Determine the [X, Y] coordinate at the center of the cell enclosing the given text.  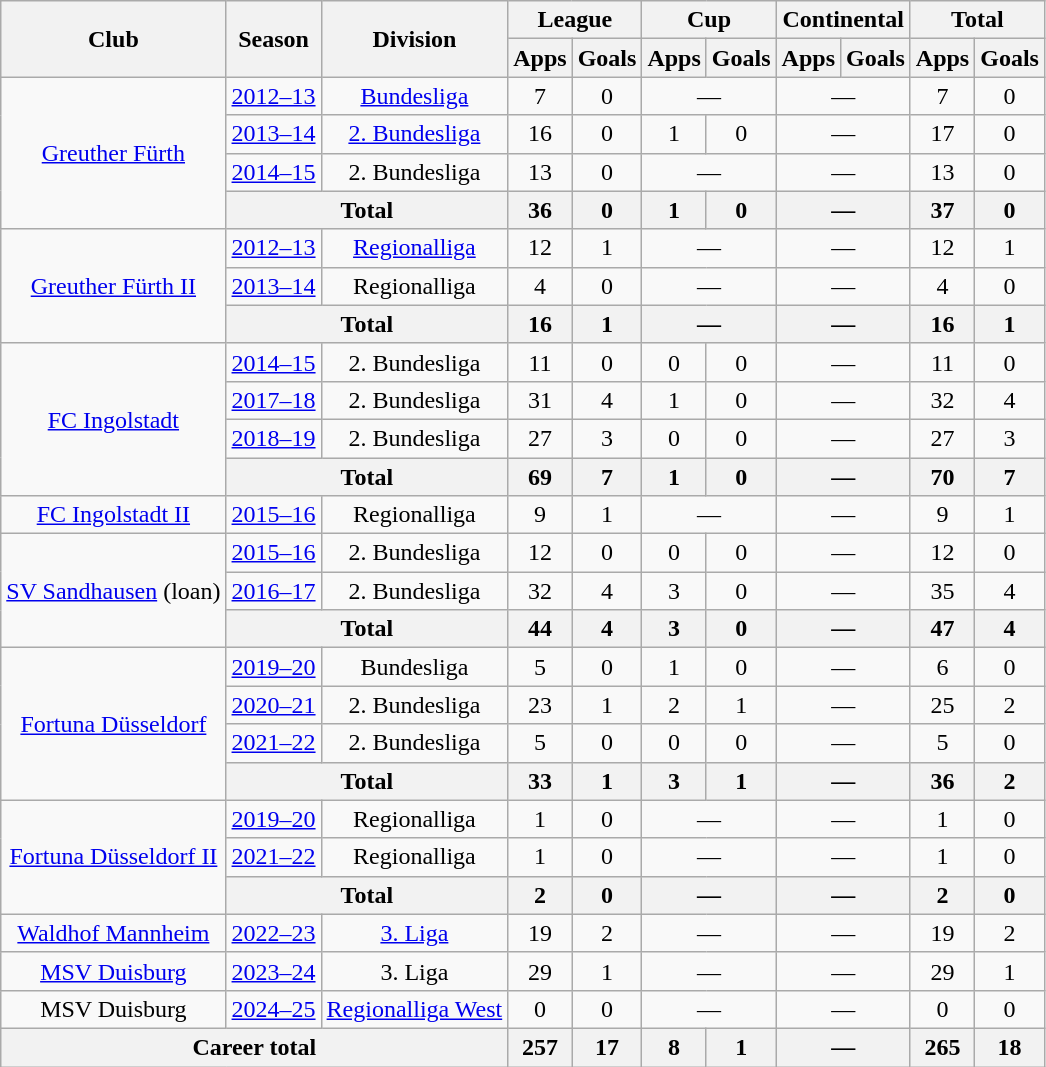
Career total [254, 1047]
23 [540, 705]
SV Sandhausen (loan) [114, 591]
2023–24 [274, 971]
69 [540, 477]
Club [114, 39]
Fortuna Düsseldorf II [114, 857]
FC Ingolstadt II [114, 515]
2017–18 [274, 400]
70 [942, 477]
2018–19 [274, 438]
Regionalliga West [414, 1009]
Fortuna Düsseldorf [114, 724]
2016–17 [274, 591]
Division [414, 39]
Continental [843, 20]
8 [674, 1047]
44 [540, 629]
47 [942, 629]
FC Ingolstadt [114, 419]
Greuther Fürth II [114, 286]
League [575, 20]
257 [540, 1047]
6 [942, 667]
265 [942, 1047]
35 [942, 591]
2022–23 [274, 933]
31 [540, 400]
Greuther Fürth [114, 153]
2020–21 [274, 705]
33 [540, 781]
18 [1010, 1047]
25 [942, 705]
Waldhof Mannheim [114, 933]
2024–25 [274, 1009]
Season [274, 39]
37 [942, 210]
Cup [709, 20]
